Search for the cell housing the specified text and yield its (X, Y) center coordinate. 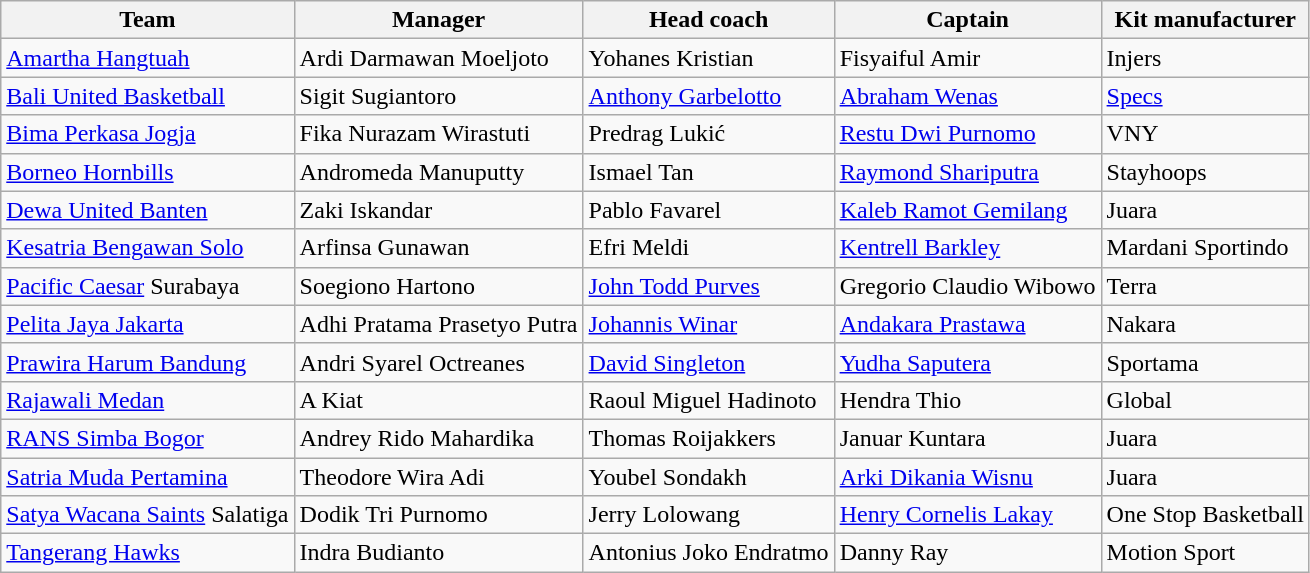
Bali United Basketball (148, 96)
Terra (1205, 286)
Abraham Wenas (968, 96)
Jerry Lolowang (708, 515)
Restu Dwi Purnomo (968, 134)
Raymond Shariputra (968, 172)
Hendra Thio (968, 400)
Yohanes Kristian (708, 58)
Yudha Saputera (968, 362)
RANS Simba Bogor (148, 438)
Stayhoops (1205, 172)
Danny Ray (968, 553)
Pablo Favarel (708, 210)
Kesatria Bengawan Solo (148, 248)
Specs (1205, 96)
Dewa United Banten (148, 210)
Raoul Miguel Hadinoto (708, 400)
Adhi Pratama Prasetyo Putra (438, 324)
Prawira Harum Bandung (148, 362)
Kentrell Barkley (968, 248)
Arki Dikania Wisnu (968, 477)
David Singleton (708, 362)
Captain (968, 20)
Nakara (1205, 324)
Tangerang Hawks (148, 553)
Dodik Tri Purnomo (438, 515)
One Stop Basketball (1205, 515)
Andromeda Manuputty (438, 172)
Januar Kuntara (968, 438)
Borneo Hornbills (148, 172)
Arfinsa Gunawan (438, 248)
Andakara Prastawa (968, 324)
Andri Syarel Octreanes (438, 362)
Predrag Lukić (708, 134)
Efri Meldi (708, 248)
Gregorio Claudio Wibowo (968, 286)
Kit manufacturer (1205, 20)
VNY (1205, 134)
Theodore Wira Adi (438, 477)
John Todd Purves (708, 286)
Amartha Hangtuah (148, 58)
Zaki Iskandar (438, 210)
Fisyaiful Amir (968, 58)
Youbel Sondakh (708, 477)
A Kiat (438, 400)
Fika Nurazam Wirastuti (438, 134)
Pelita Jaya Jakarta (148, 324)
Pacific Caesar Surabaya (148, 286)
Soegiono Hartono (438, 286)
Sigit Sugiantoro (438, 96)
Satria Muda Pertamina (148, 477)
Injers (1205, 58)
Andrey Rido Mahardika (438, 438)
Bima Perkasa Jogja (148, 134)
Team (148, 20)
Thomas Roijakkers (708, 438)
Indra Budianto (438, 553)
Antonius Joko Endratmo (708, 553)
Kaleb Ramot Gemilang (968, 210)
Global (1205, 400)
Anthony Garbelotto (708, 96)
Manager (438, 20)
Henry Cornelis Lakay (968, 515)
Mardani Sportindo (1205, 248)
Johannis Winar (708, 324)
Head coach (708, 20)
Sportama (1205, 362)
Satya Wacana Saints Salatiga (148, 515)
Motion Sport (1205, 553)
Rajawali Medan (148, 400)
Ardi Darmawan Moeljoto (438, 58)
Ismael Tan (708, 172)
